Determine the [x, y] coordinate at the center of the cell enclosing the given text.  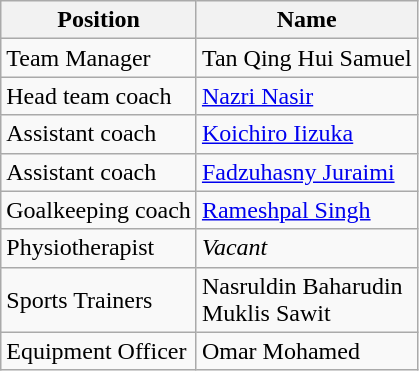
Omar Mohamed [306, 351]
Physiotherapist [99, 248]
Tan Qing Hui Samuel [306, 58]
Sports Trainers [99, 300]
Goalkeeping coach [99, 210]
Name [306, 20]
Rameshpal Singh [306, 210]
Equipment Officer [99, 351]
Fadzuhasny Juraimi [306, 172]
Nasruldin Baharudin Muklis Sawit [306, 300]
Koichiro Iizuka [306, 134]
Team Manager [99, 58]
Position [99, 20]
Head team coach [99, 96]
Vacant [306, 248]
Nazri Nasir [306, 96]
